Locate the cell with the specified text and output its [x, y] center coordinate. 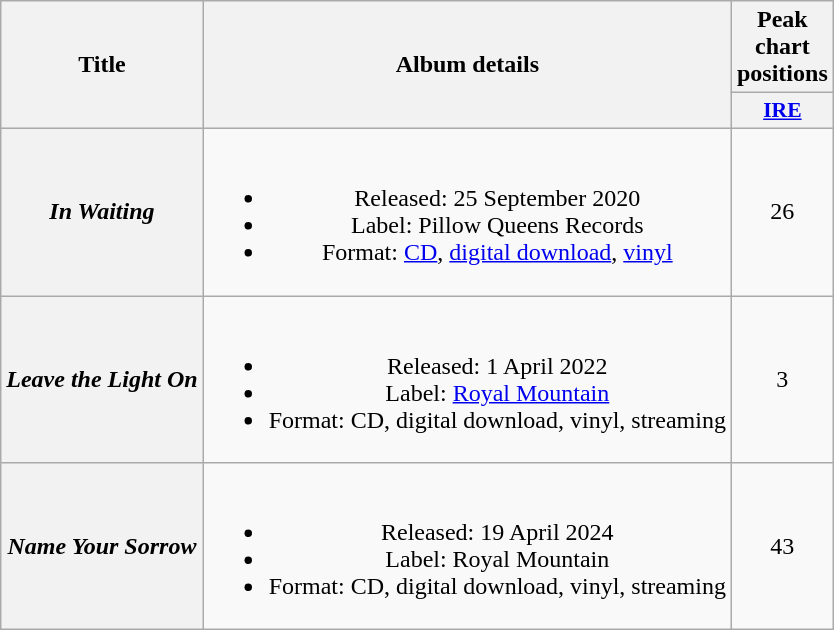
Album details [467, 65]
26 [782, 212]
Name Your Sorrow [102, 546]
Released: 1 April 2022Label: Royal MountainFormat: CD, digital download, vinyl, streaming [467, 380]
43 [782, 546]
IRE [782, 111]
Leave the Light On [102, 380]
Released: 19 April 2024Label: Royal MountainFormat: CD, digital download, vinyl, streaming [467, 546]
3 [782, 380]
Title [102, 65]
Peak chart positions [782, 47]
Released: 25 September 2020Label: Pillow Queens RecordsFormat: CD, digital download, vinyl [467, 212]
In Waiting [102, 212]
